Provide the (x, y) coordinate of the cell's center where the given text is located.  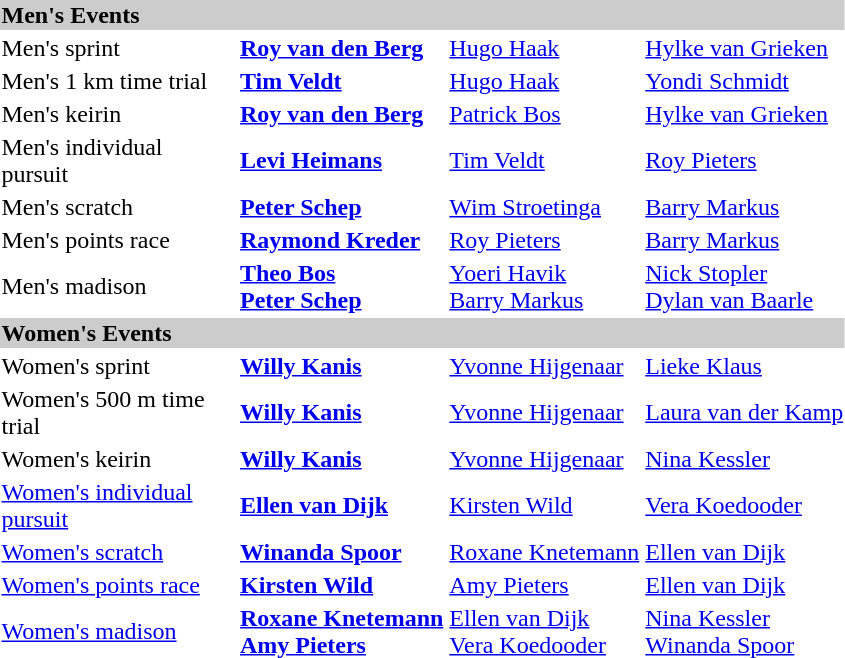
Patrick Bos (544, 114)
Theo BosPeter Schep (341, 286)
Men's 1 km time trial (118, 81)
Levi Heimans (341, 160)
Raymond Kreder (341, 240)
Roxane Knetemann (544, 552)
Nina Kessler (744, 459)
Winanda Spoor (341, 552)
Women's 500 m time trial (118, 412)
Men's madison (118, 286)
Women's Events (422, 333)
Peter Schep (341, 207)
Laura van der Kamp (744, 412)
Wim Stroetinga (544, 207)
Lieke Klaus (744, 366)
Amy Pieters (544, 585)
Women's individual pursuit (118, 506)
Yondi Schmidt (744, 81)
Men's scratch (118, 207)
Vera Koedooder (744, 506)
Women's scratch (118, 552)
Yoeri HavikBarry Markus (544, 286)
Women's sprint (118, 366)
Women's keirin (118, 459)
Nick StoplerDylan van Baarle (744, 286)
Women's points race (118, 585)
Men's individual pursuit (118, 160)
Men's Events (422, 15)
Men's sprint (118, 48)
Men's keirin (118, 114)
Men's points race (118, 240)
